For the text-containing cell, return its midpoint in (X, Y) coordinate format. 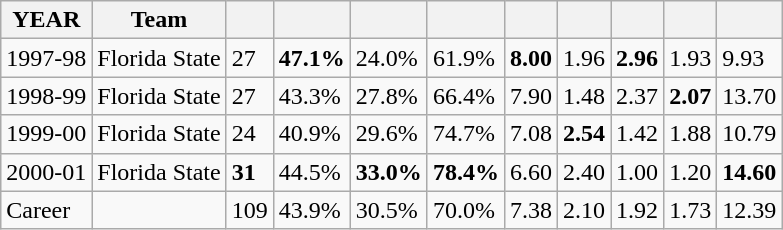
14.60 (750, 172)
1.73 (690, 210)
70.0% (466, 210)
13.70 (750, 96)
Team (159, 20)
2.96 (638, 58)
24.0% (388, 58)
1998-99 (46, 96)
43.9% (312, 210)
40.9% (312, 134)
44.5% (312, 172)
2.37 (638, 96)
2.07 (690, 96)
7.90 (530, 96)
2.10 (584, 210)
1.48 (584, 96)
1999-00 (46, 134)
33.0% (388, 172)
6.60 (530, 172)
2.40 (584, 172)
1.00 (638, 172)
1.42 (638, 134)
1.93 (690, 58)
66.4% (466, 96)
1.92 (638, 210)
2.54 (584, 134)
30.5% (388, 210)
10.79 (750, 134)
YEAR (46, 20)
7.08 (530, 134)
47.1% (312, 58)
74.7% (466, 134)
31 (250, 172)
109 (250, 210)
1997-98 (46, 58)
1.96 (584, 58)
43.3% (312, 96)
24 (250, 134)
Career (46, 210)
61.9% (466, 58)
9.93 (750, 58)
1.88 (690, 134)
7.38 (530, 210)
78.4% (466, 172)
1.20 (690, 172)
2000-01 (46, 172)
27.8% (388, 96)
12.39 (750, 210)
29.6% (388, 134)
8.00 (530, 58)
